Return (X, Y) of the center of cell containing provided text 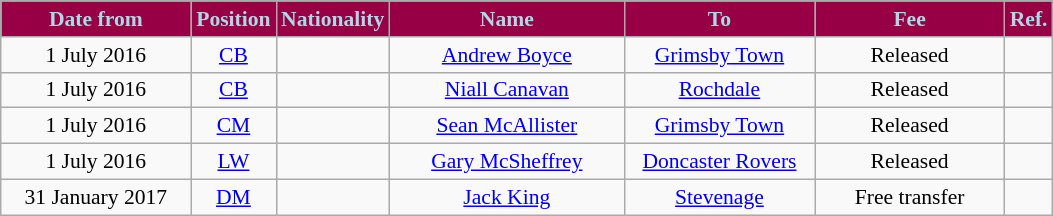
Andrew Boyce (506, 55)
Stevenage (719, 197)
Jack King (506, 197)
DM (234, 197)
Rochdale (719, 90)
CM (234, 126)
Position (234, 19)
LW (234, 162)
Ref. (1029, 19)
To (719, 19)
Nationality (332, 19)
Gary McSheffrey (506, 162)
Doncaster Rovers (719, 162)
Name (506, 19)
Fee (910, 19)
Free transfer (910, 197)
Niall Canavan (506, 90)
31 January 2017 (96, 197)
Sean McAllister (506, 126)
Date from (96, 19)
